Output the [X, Y] coordinate of the center of the cell containing the given text.  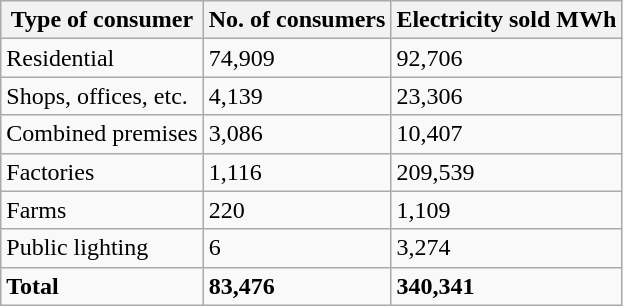
Shops, offices, etc. [102, 96]
No. of consumers [297, 20]
Farms [102, 210]
83,476 [297, 286]
10,407 [506, 134]
209,539 [506, 172]
Type of consumer [102, 20]
Electricity sold MWh [506, 20]
3,086 [297, 134]
1,109 [506, 210]
3,274 [506, 248]
340,341 [506, 286]
Total [102, 286]
74,909 [297, 58]
Residential [102, 58]
Public lighting [102, 248]
Combined premises [102, 134]
6 [297, 248]
Factories [102, 172]
92,706 [506, 58]
220 [297, 210]
4,139 [297, 96]
1,116 [297, 172]
23,306 [506, 96]
